Detect which cell encompasses the target text, then output its (x, y) center coordinate. 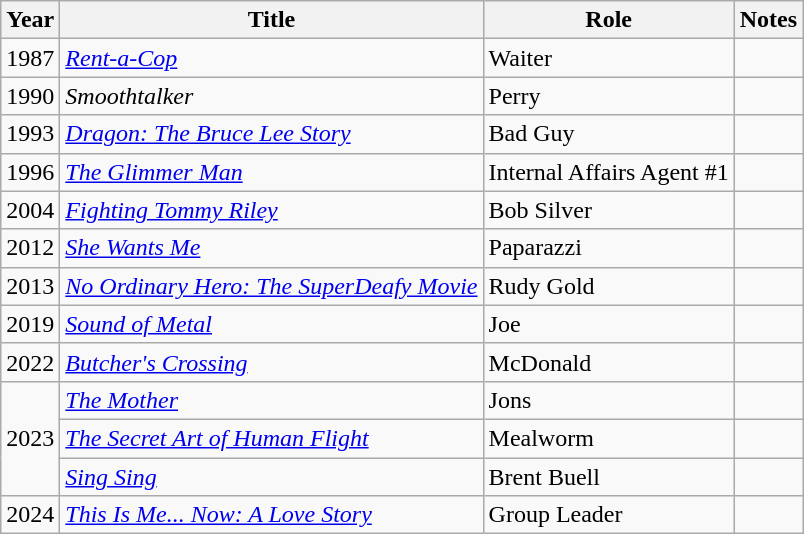
The Glimmer Man (272, 172)
2012 (30, 248)
She Wants Me (272, 248)
This Is Me... Now: A Love Story (272, 515)
2013 (30, 286)
No Ordinary Hero: The SuperDeafy Movie (272, 286)
2022 (30, 362)
The Secret Art of Human Flight (272, 438)
2023 (30, 438)
Internal Affairs Agent #1 (608, 172)
Brent Buell (608, 477)
Smoothtalker (272, 96)
McDonald (608, 362)
Jons (608, 400)
Dragon: The Bruce Lee Story (272, 134)
Bob Silver (608, 210)
Waiter (608, 58)
Paparazzi (608, 248)
2019 (30, 324)
Sing Sing (272, 477)
Butcher's Crossing (272, 362)
Notes (768, 20)
1996 (30, 172)
Role (608, 20)
1987 (30, 58)
Mealworm (608, 438)
Fighting Tommy Riley (272, 210)
1993 (30, 134)
2004 (30, 210)
Bad Guy (608, 134)
1990 (30, 96)
Perry (608, 96)
Rudy Gold (608, 286)
Joe (608, 324)
Rent-a-Cop (272, 58)
Group Leader (608, 515)
Title (272, 20)
The Mother (272, 400)
Year (30, 20)
Sound of Metal (272, 324)
2024 (30, 515)
